Return [x, y] of the center of cell containing provided text 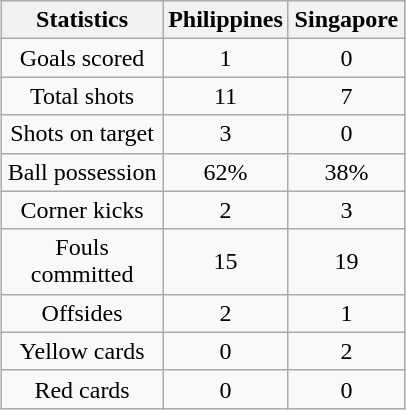
19 [346, 262]
Total shots [82, 96]
Red cards [82, 389]
Corner kicks [82, 210]
Shots on target [82, 134]
Yellow cards [82, 351]
Philippines [226, 20]
Offsides [82, 313]
Singapore [346, 20]
Statistics [82, 20]
62% [226, 172]
Fouls committed [82, 262]
15 [226, 262]
Ball possession [82, 172]
11 [226, 96]
Goals scored [82, 58]
7 [346, 96]
38% [346, 172]
